Return (x, y) of the center of cell containing provided text 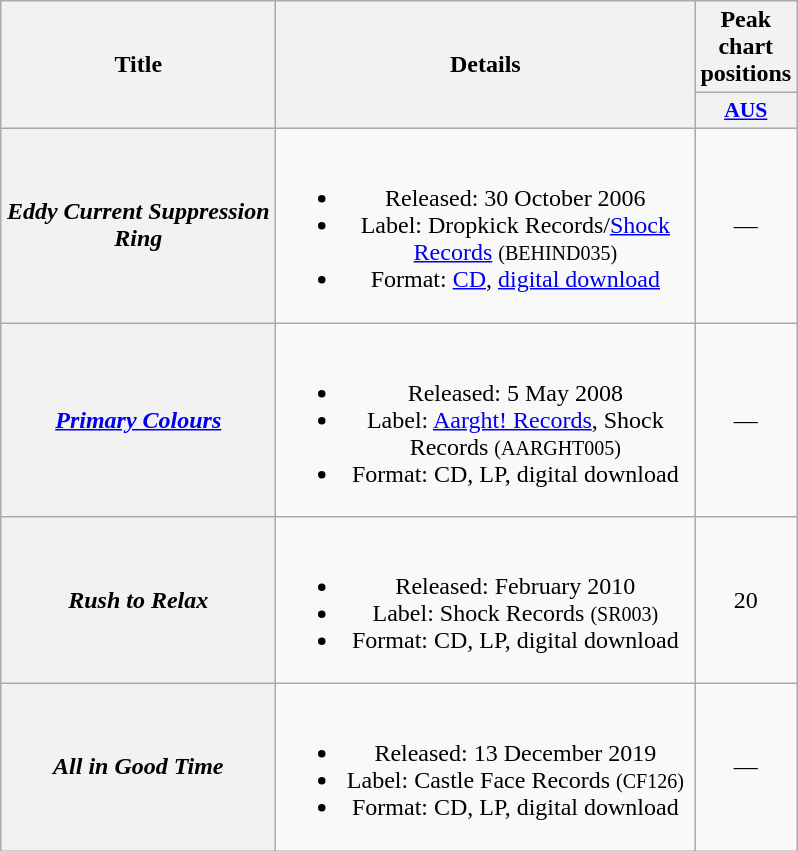
Released: 30 October 2006Label: Dropkick Records/Shock Records (BEHIND035)Format: CD, digital download (486, 225)
Details (486, 65)
20 (746, 600)
Released: 13 December 2019Label: Castle Face Records (CF126)Format: CD, LP, digital download (486, 768)
Released: February 2010Label: Shock Records (SR003)Format: CD, LP, digital download (486, 600)
Primary Colours (138, 419)
Peak chart positions (746, 47)
All in Good Time (138, 768)
AUS (746, 111)
Released: 5 May 2008Label: Aarght! Records, Shock Records (AARGHT005)Format: CD, LP, digital download (486, 419)
Eddy Current Suppression Ring (138, 225)
Rush to Relax (138, 600)
Title (138, 65)
